Output the [X, Y] coordinate of the center of the cell containing the given text.  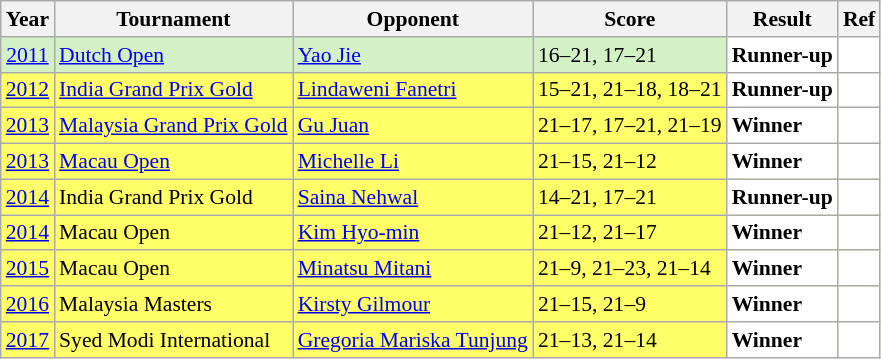
Result [782, 19]
Malaysia Masters [174, 304]
14–21, 17–21 [630, 197]
Michelle Li [413, 162]
21–15, 21–12 [630, 162]
Score [630, 19]
Saina Nehwal [413, 197]
Lindaweni Fanetri [413, 90]
Tournament [174, 19]
Minatsu Mitani [413, 269]
21–9, 21–23, 21–14 [630, 269]
Yao Jie [413, 55]
Gu Juan [413, 126]
Dutch Open [174, 55]
21–12, 21–17 [630, 233]
Syed Modi International [174, 340]
21–13, 21–14 [630, 340]
15–21, 21–18, 18–21 [630, 90]
21–15, 21–9 [630, 304]
21–17, 17–21, 21–19 [630, 126]
2016 [28, 304]
Year [28, 19]
Opponent [413, 19]
Kim Hyo-min [413, 233]
Kirsty Gilmour [413, 304]
Malaysia Grand Prix Gold [174, 126]
2015 [28, 269]
2012 [28, 90]
2011 [28, 55]
Ref [859, 19]
16–21, 17–21 [630, 55]
Gregoria Mariska Tunjung [413, 340]
2017 [28, 340]
